Provide the (x, y) coordinate of the cell's center where the given text is located.  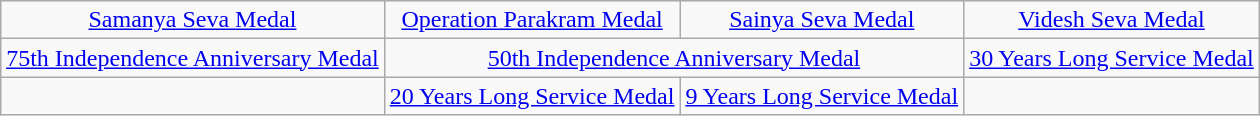
Videsh Seva Medal (1112, 20)
30 Years Long Service Medal (1112, 58)
9 Years Long Service Medal (822, 96)
20 Years Long Service Medal (532, 96)
Samanya Seva Medal (193, 20)
50th Independence Anniversary Medal (674, 58)
Operation Parakram Medal (532, 20)
Sainya Seva Medal (822, 20)
75th Independence Anniversary Medal (193, 58)
